Extract the (X, Y) coordinate from the center of the cell holding the provided text.  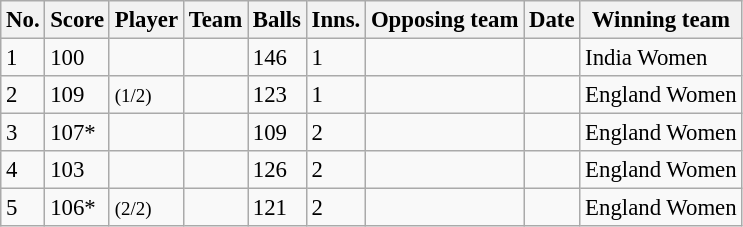
Team (215, 20)
146 (278, 58)
100 (78, 58)
India Women (661, 58)
Date (552, 20)
4 (23, 170)
Inns. (336, 20)
126 (278, 170)
Opposing team (445, 20)
3 (23, 133)
No. (23, 20)
103 (78, 170)
Winning team (661, 20)
107* (78, 133)
Balls (278, 20)
Player (146, 20)
121 (278, 208)
106* (78, 208)
123 (278, 95)
(2/2) (146, 208)
5 (23, 208)
(1/2) (146, 95)
Score (78, 20)
